Return the (X, Y) coordinate for the center point of the cell that contains the specified text.  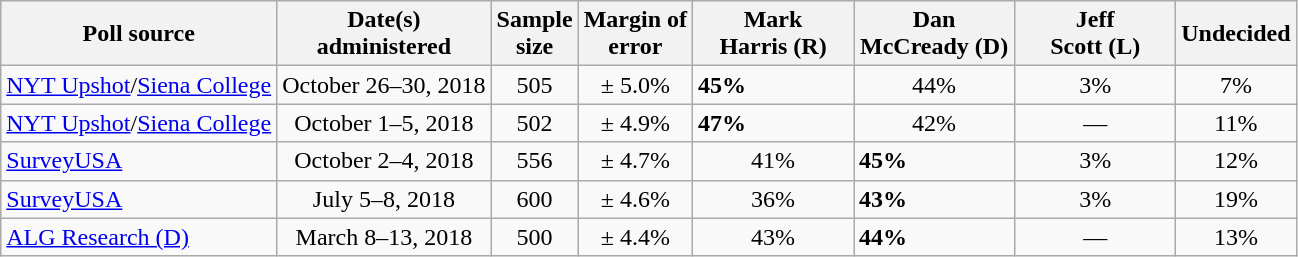
12% (1236, 161)
42% (934, 123)
July 5–8, 2018 (384, 199)
Samplesize (534, 34)
October 2–4, 2018 (384, 161)
Margin of error (635, 34)
41% (774, 161)
36% (774, 199)
October 1–5, 2018 (384, 123)
Poll source (139, 34)
Date(s)administered (384, 34)
7% (1236, 85)
556 (534, 161)
March 8–13, 2018 (384, 237)
October 26–30, 2018 (384, 85)
± 4.4% (635, 237)
500 (534, 237)
± 4.6% (635, 199)
MarkHarris (R) (774, 34)
± 4.7% (635, 161)
47% (774, 123)
505 (534, 85)
11% (1236, 123)
600 (534, 199)
± 5.0% (635, 85)
13% (1236, 237)
19% (1236, 199)
Undecided (1236, 34)
ALG Research (D) (139, 237)
502 (534, 123)
JeffScott (L) (1096, 34)
± 4.9% (635, 123)
DanMcCready (D) (934, 34)
